Determine the [X, Y] coordinate at the center of the cell enclosing the given text.  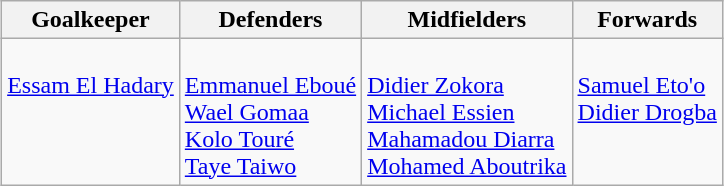
Emmanuel Eboué Wael Gomaa Kolo Touré Taye Taiwo [270, 112]
Midfielders [467, 20]
Forwards [647, 20]
Essam El Hadary [91, 112]
Defenders [270, 20]
Goalkeeper [91, 20]
Didier Zokora Michael Essien Mahamadou Diarra Mohamed Aboutrika [467, 112]
Samuel Eto'o Didier Drogba [647, 112]
